Identify which cell holds the provided text, then report its [X, Y] central coordinate. 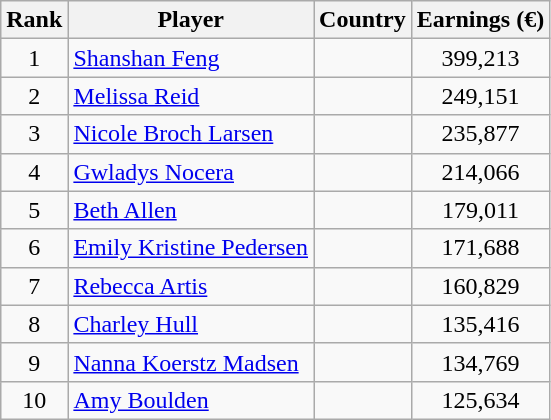
Melissa Reid [191, 96]
9 [34, 362]
Rebecca Artis [191, 286]
125,634 [480, 400]
Earnings (€) [480, 20]
3 [34, 134]
160,829 [480, 286]
6 [34, 248]
249,151 [480, 96]
Emily Kristine Pedersen [191, 248]
Rank [34, 20]
Charley Hull [191, 324]
7 [34, 286]
2 [34, 96]
Country [363, 20]
235,877 [480, 134]
Amy Boulden [191, 400]
399,213 [480, 58]
Gwladys Nocera [191, 172]
171,688 [480, 248]
214,066 [480, 172]
1 [34, 58]
10 [34, 400]
Nicole Broch Larsen [191, 134]
134,769 [480, 362]
Nanna Koerstz Madsen [191, 362]
Player [191, 20]
179,011 [480, 210]
5 [34, 210]
135,416 [480, 324]
8 [34, 324]
Beth Allen [191, 210]
4 [34, 172]
Shanshan Feng [191, 58]
